Capture the cell that displays the provided text and extract its [X, Y] central coordinate. 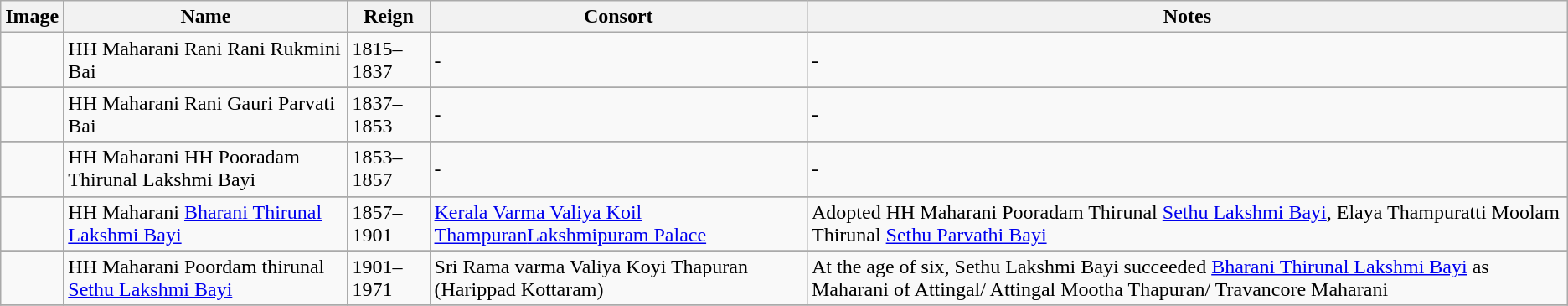
1815–1837 [389, 60]
Consort [618, 17]
Reign [389, 17]
HH Maharani Bharani Thirunal Lakshmi Bayi [206, 223]
HH Maharani Rani Rani Rukmini Bai [206, 60]
At the age of six, Sethu Lakshmi Bayi succeeded Bharani Thirunal Lakshmi Bayi as Maharani of Attingal/ Attingal Mootha Thapuran/ Travancore Maharani [1187, 278]
1837–1853 [389, 114]
1901–1971 [389, 278]
HH Maharani Poordam thirunal Sethu Lakshmi Bayi [206, 278]
Kerala Varma Valiya Koil ThampuranLakshmipuram Palace [618, 223]
HH Maharani Rani Gauri Parvati Bai [206, 114]
Image [32, 17]
Name [206, 17]
1853–1857 [389, 169]
1857–1901 [389, 223]
Notes [1187, 17]
HH Maharani HH Pooradam Thirunal Lakshmi Bayi [206, 169]
Sri Rama varma Valiya Koyi Thapuran (Harippad Kottaram) [618, 278]
Adopted HH Maharani Pooradam Thirunal Sethu Lakshmi Bayi, Elaya Thampuratti Moolam Thirunal Sethu Parvathi Bayi [1187, 223]
